Find where the given text appears and provide that cell's center as [x, y] coordinate. 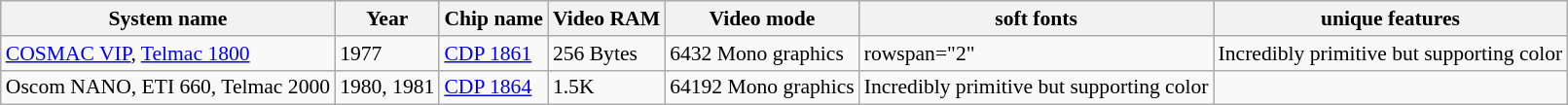
Oscom NANO, ETI 660, Telmac 2000 [167, 87]
soft fonts [1037, 18]
256 Bytes [606, 53]
1980, 1981 [387, 87]
Year [387, 18]
CDP 1861 [492, 53]
Video mode [762, 18]
System name [167, 18]
unique features [1391, 18]
1977 [387, 53]
Chip name [492, 18]
64192 Mono graphics [762, 87]
1.5K [606, 87]
COSMAC VIP, Telmac 1800 [167, 53]
Video RAM [606, 18]
rowspan="2" [1037, 53]
6432 Mono graphics [762, 53]
CDP 1864 [492, 87]
